Search for the cell housing the specified text and yield its [X, Y] center coordinate. 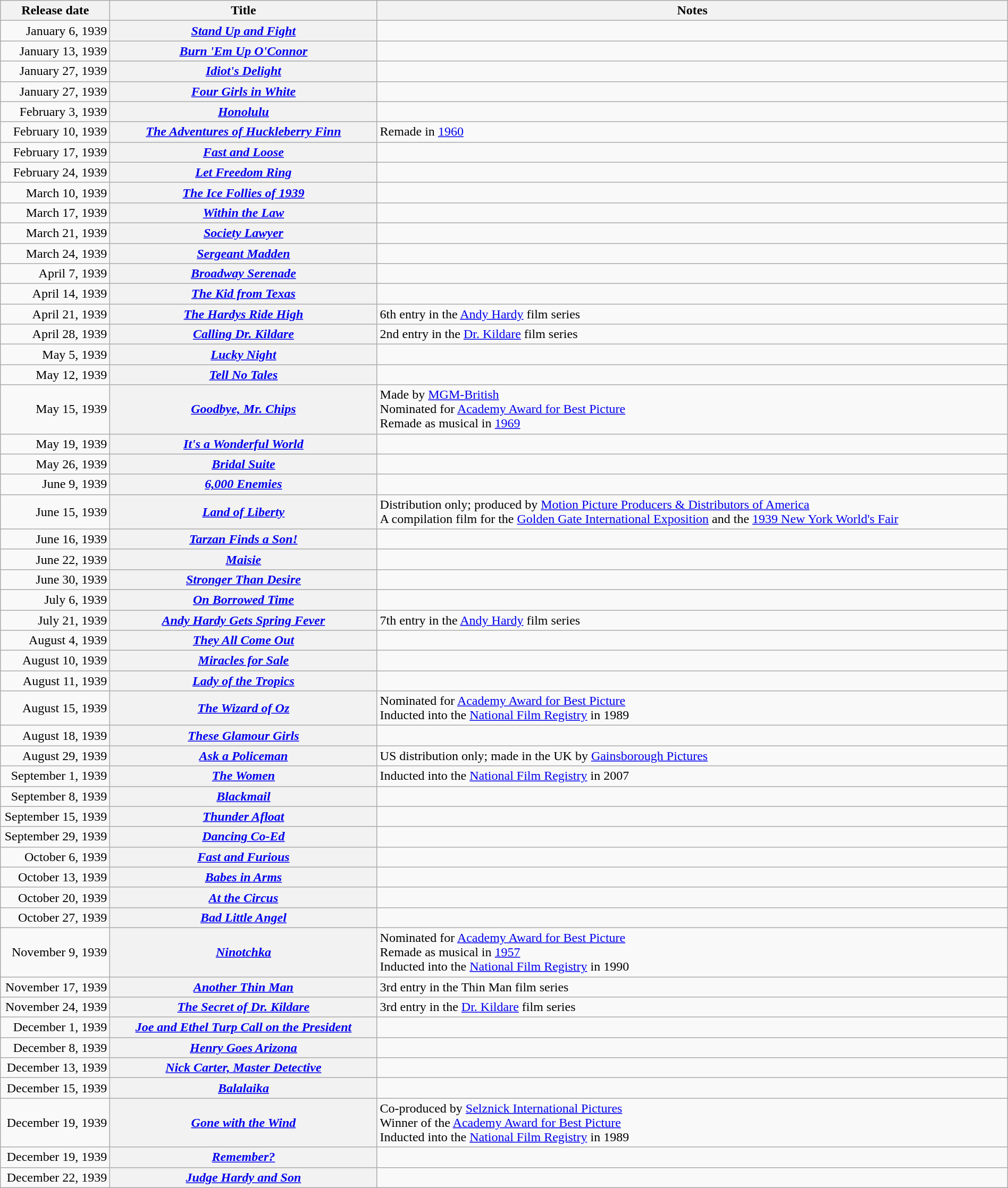
March 17, 1939 [55, 213]
The Adventures of Huckleberry Finn [243, 132]
On Borrowed Time [243, 600]
Bad Little Angel [243, 917]
November 9, 1939 [55, 952]
July 21, 1939 [55, 620]
August 15, 1939 [55, 708]
Calling Dr. Kildare [243, 334]
Tell No Tales [243, 375]
February 24, 1939 [55, 172]
Release date [55, 11]
Babes in Arms [243, 877]
Broadway Serenade [243, 274]
January 6, 1939 [55, 31]
Balalaika [243, 1088]
Nick Carter, Master Detective [243, 1068]
May 5, 1939 [55, 355]
February 17, 1939 [55, 152]
6,000 Enemies [243, 484]
The Kid from Texas [243, 294]
Blackmail [243, 796]
Nominated for Academy Award for Best PictureRemade as musical in 1957Inducted into the National Film Registry in 1990 [692, 952]
Tarzan Finds a Son! [243, 539]
November 24, 1939 [55, 1007]
August 29, 1939 [55, 756]
May 15, 1939 [55, 409]
September 8, 1939 [55, 796]
May 26, 1939 [55, 464]
April 21, 1939 [55, 314]
June 9, 1939 [55, 484]
December 22, 1939 [55, 1177]
December 8, 1939 [55, 1048]
April 14, 1939 [55, 294]
Miracles for Sale [243, 661]
7th entry in the Andy Hardy film series [692, 620]
Remade in 1960 [692, 132]
October 27, 1939 [55, 917]
March 10, 1939 [55, 192]
June 15, 1939 [55, 511]
April 7, 1939 [55, 274]
Title [243, 11]
October 20, 1939 [55, 897]
Lucky Night [243, 355]
October 13, 1939 [55, 877]
2nd entry in the Dr. Kildare film series [692, 334]
December 15, 1939 [55, 1088]
Within the Law [243, 213]
November 17, 1939 [55, 987]
June 22, 1939 [55, 559]
The Ice Follies of 1939 [243, 192]
Sergeant Madden [243, 254]
Honolulu [243, 112]
Stronger Than Desire [243, 579]
Fast and Loose [243, 152]
Four Girls in White [243, 91]
Ask a Policeman [243, 756]
May 19, 1939 [55, 444]
Lady of the Tropics [243, 681]
December 13, 1939 [55, 1068]
June 30, 1939 [55, 579]
Burn 'Em Up O'Connor [243, 51]
Another Thin Man [243, 987]
Remember? [243, 1157]
Land of Liberty [243, 511]
These Glamour Girls [243, 736]
February 3, 1939 [55, 112]
Dancing Co-Ed [243, 837]
Fast and Furious [243, 857]
It's a Wonderful World [243, 444]
June 16, 1939 [55, 539]
Inducted into the National Film Registry in 2007 [692, 776]
May 12, 1939 [55, 375]
The Hardys Ride High [243, 314]
April 28, 1939 [55, 334]
September 15, 1939 [55, 816]
Co-produced by Selznick International PicturesWinner of the Academy Award for Best PictureInducted into the National Film Registry in 1989 [692, 1123]
At the Circus [243, 897]
3rd entry in the Dr. Kildare film series [692, 1007]
Made by MGM-BritishNominated for Academy Award for Best PictureRemade as musical in 1969 [692, 409]
Nominated for Academy Award for Best PictureInducted into the National Film Registry in 1989 [692, 708]
October 6, 1939 [55, 857]
July 6, 1939 [55, 600]
Notes [692, 11]
August 4, 1939 [55, 641]
Society Lawyer [243, 233]
The Wizard of Oz [243, 708]
Andy Hardy Gets Spring Fever [243, 620]
Henry Goes Arizona [243, 1048]
Bridal Suite [243, 464]
September 1, 1939 [55, 776]
Maisie [243, 559]
Goodbye, Mr. Chips [243, 409]
US distribution only; made in the UK by Gainsborough Pictures [692, 756]
Judge Hardy and Son [243, 1177]
3rd entry in the Thin Man film series [692, 987]
Ninotchka [243, 952]
March 21, 1939 [55, 233]
February 10, 1939 [55, 132]
January 13, 1939 [55, 51]
Gone with the Wind [243, 1123]
Joe and Ethel Turp Call on the President [243, 1027]
The Secret of Dr. Kildare [243, 1007]
August 11, 1939 [55, 681]
Idiot's Delight [243, 71]
Let Freedom Ring [243, 172]
The Women [243, 776]
March 24, 1939 [55, 254]
6th entry in the Andy Hardy film series [692, 314]
August 18, 1939 [55, 736]
September 29, 1939 [55, 837]
Stand Up and Fight [243, 31]
Thunder Afloat [243, 816]
August 10, 1939 [55, 661]
December 1, 1939 [55, 1027]
They All Come Out [243, 641]
